Locate the cell with the specified text and output its (X, Y) center coordinate. 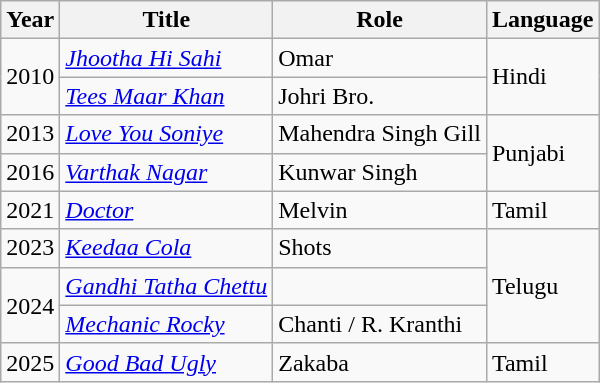
Love You Soniye (166, 134)
2021 (30, 210)
Chanti / R. Kranthi (380, 324)
Punjabi (542, 153)
Tees Maar Khan (166, 96)
Melvin (380, 210)
2024 (30, 305)
Keedaa Cola (166, 248)
Year (30, 20)
Doctor (166, 210)
2010 (30, 77)
Language (542, 20)
2016 (30, 172)
2025 (30, 362)
Hindi (542, 77)
2013 (30, 134)
Omar (380, 58)
Kunwar Singh (380, 172)
Mechanic Rocky (166, 324)
Good Bad Ugly (166, 362)
Mahendra Singh Gill (380, 134)
Role (380, 20)
Telugu (542, 286)
Shots (380, 248)
Gandhi Tatha Chettu (166, 286)
Zakaba (380, 362)
Title (166, 20)
Johri Bro. (380, 96)
Varthak Nagar (166, 172)
Jhootha Hi Sahi (166, 58)
2023 (30, 248)
